Return the [X, Y] coordinate for the center point of the cell that contains the specified text.  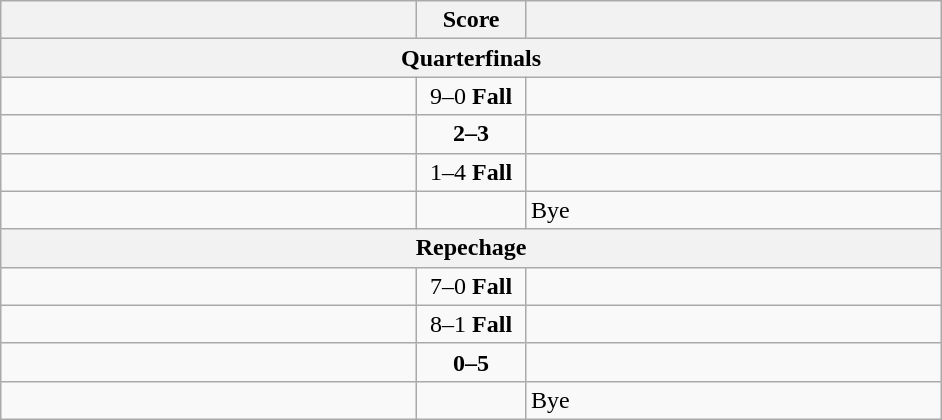
8–1 Fall [472, 324]
Repechage [472, 248]
7–0 Fall [472, 286]
1–4 Fall [472, 172]
Score [472, 20]
Quarterfinals [472, 58]
2–3 [472, 134]
9–0 Fall [472, 96]
0–5 [472, 362]
